Capture the cell that displays the provided text and extract its (x, y) central coordinate. 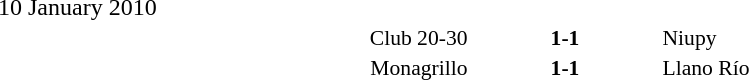
1-1 (564, 38)
